Pinpoint the cell where the given text exists, returning its (x, y) midpoint coordinate. 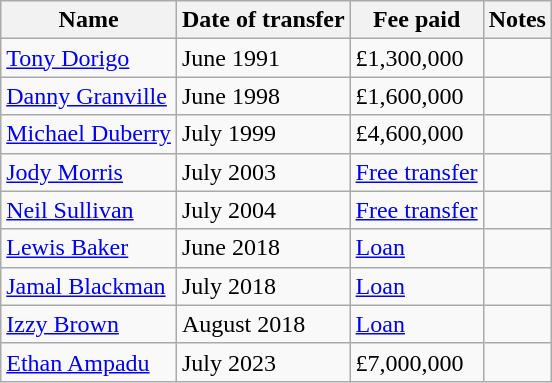
Michael Duberry (89, 134)
June 2018 (263, 248)
Ethan Ampadu (89, 362)
£1,300,000 (416, 58)
June 1991 (263, 58)
August 2018 (263, 324)
Lewis Baker (89, 248)
Izzy Brown (89, 324)
Jody Morris (89, 172)
Neil Sullivan (89, 210)
£1,600,000 (416, 96)
Jamal Blackman (89, 286)
Tony Dorigo (89, 58)
£7,000,000 (416, 362)
July 2004 (263, 210)
Danny Granville (89, 96)
June 1998 (263, 96)
July 2018 (263, 286)
July 2023 (263, 362)
Notes (517, 20)
Fee paid (416, 20)
Name (89, 20)
Date of transfer (263, 20)
£4,600,000 (416, 134)
July 1999 (263, 134)
July 2003 (263, 172)
